For the text-containing cell, return its midpoint in [x, y] coordinate format. 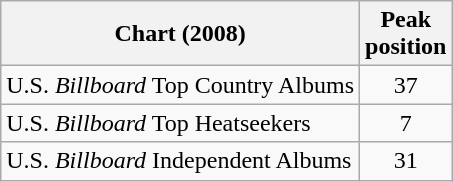
Peakposition [406, 34]
7 [406, 123]
Chart (2008) [180, 34]
U.S. Billboard Top Heatseekers [180, 123]
31 [406, 161]
37 [406, 85]
U.S. Billboard Independent Albums [180, 161]
U.S. Billboard Top Country Albums [180, 85]
